Capture the cell that displays the provided text and extract its (x, y) central coordinate. 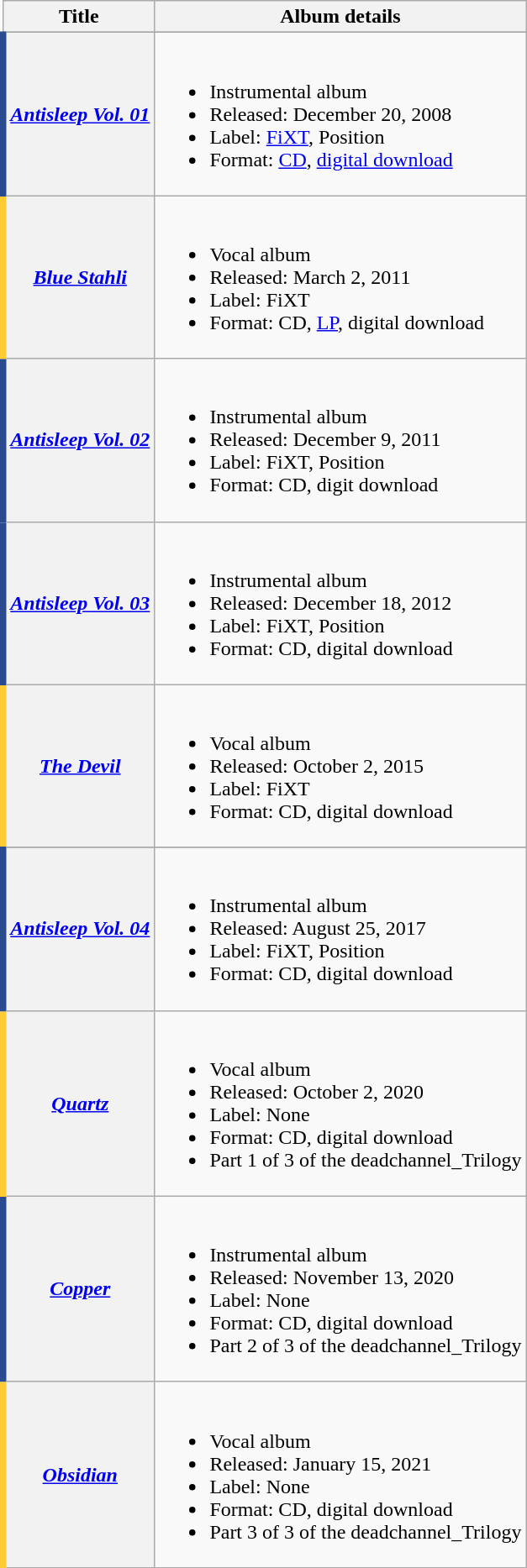
Obsidian (79, 1475)
Quartz (79, 1104)
The Devil (79, 766)
Vocal albumReleased: October 2, 2015Label: FiXTFormat: CD, digital download (340, 766)
Antisleep Vol. 04 (79, 929)
Copper (79, 1288)
Blue Stahli (79, 277)
Antisleep Vol. 03 (79, 603)
Antisleep Vol. 01 (79, 114)
Antisleep Vol. 02 (79, 440)
Instrumental albumReleased: December 9, 2011Label: FiXT, PositionFormat: CD, digit download (340, 440)
Vocal albumReleased: January 15, 2021Label: NoneFormat: CD, digital downloadPart 3 of 3 of the deadchannel_Trilogy (340, 1475)
Instrumental albumReleased: November 13, 2020Label: NoneFormat: CD, digital downloadPart 2 of 3 of the deadchannel_Trilogy (340, 1288)
Vocal albumReleased: March 2, 2011Label: FiXTFormat: CD, LP, digital download (340, 277)
Album details (340, 17)
Title (79, 17)
Vocal albumReleased: October 2, 2020Label: NoneFormat: CD, digital downloadPart 1 of 3 of the deadchannel_Trilogy (340, 1104)
Instrumental albumReleased: August 25, 2017Label: FiXT, PositionFormat: CD, digital download (340, 929)
Instrumental albumReleased: December 18, 2012Label: FiXT, PositionFormat: CD, digital download (340, 603)
Instrumental albumReleased: December 20, 2008Label: FiXT, PositionFormat: CD, digital download (340, 114)
